Locate the cell with the specified text and output its [X, Y] center coordinate. 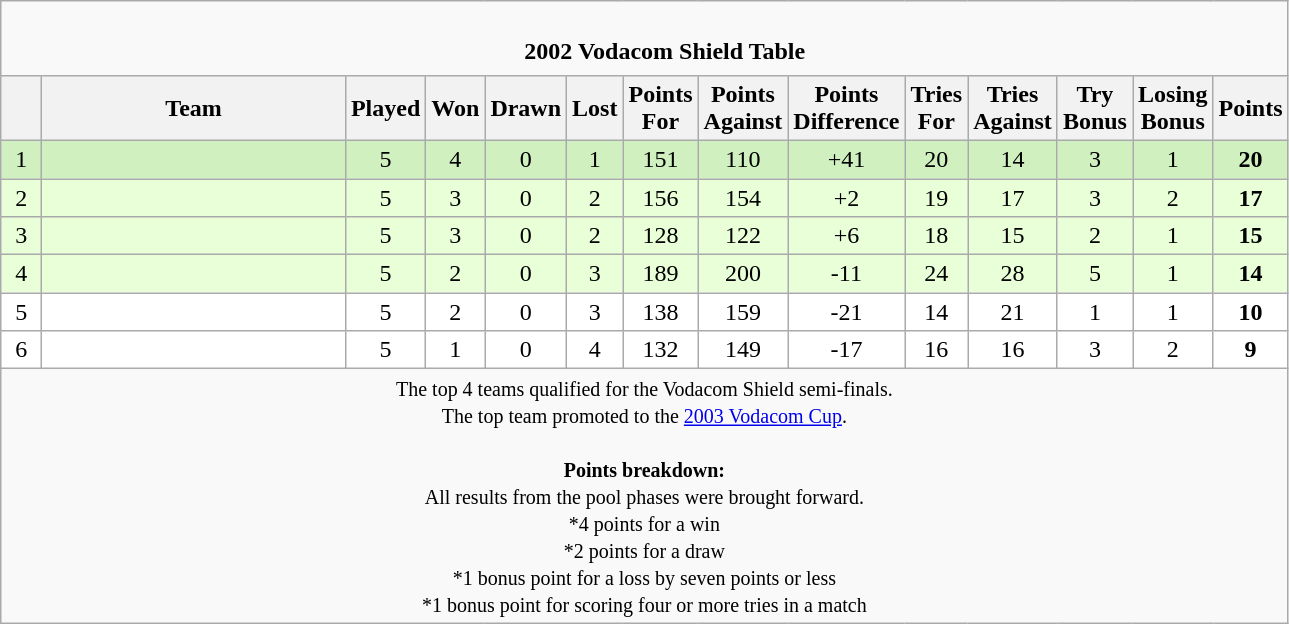
+6 [846, 236]
Points For [660, 108]
9 [1250, 350]
Points Against [743, 108]
28 [1013, 274]
156 [660, 197]
-17 [846, 350]
Points Difference [846, 108]
-21 [846, 312]
Won [456, 108]
138 [660, 312]
Team [194, 108]
10 [1250, 312]
189 [660, 274]
122 [743, 236]
159 [743, 312]
+2 [846, 197]
128 [660, 236]
Try Bonus [1094, 108]
151 [660, 159]
200 [743, 274]
Points [1250, 108]
Tries For [936, 108]
Tries Against [1013, 108]
18 [936, 236]
21 [1013, 312]
-11 [846, 274]
+41 [846, 159]
Losing Bonus [1172, 108]
Played [385, 108]
6 [22, 350]
110 [743, 159]
19 [936, 197]
Lost [595, 108]
24 [936, 274]
Drawn [526, 108]
132 [660, 350]
149 [743, 350]
154 [743, 197]
